Identify which cell holds the provided text, then report its (x, y) central coordinate. 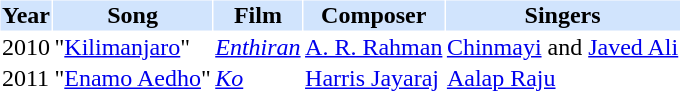
Composer (374, 15)
Film (258, 15)
Year (26, 15)
Song (132, 15)
"Kilimanjaro" (132, 47)
Chinmayi and Javed Ali (562, 47)
Singers (562, 15)
2010 (26, 47)
Enthiran (258, 47)
A. R. Rahman (374, 47)
